Search for the cell housing the specified text and yield its [x, y] center coordinate. 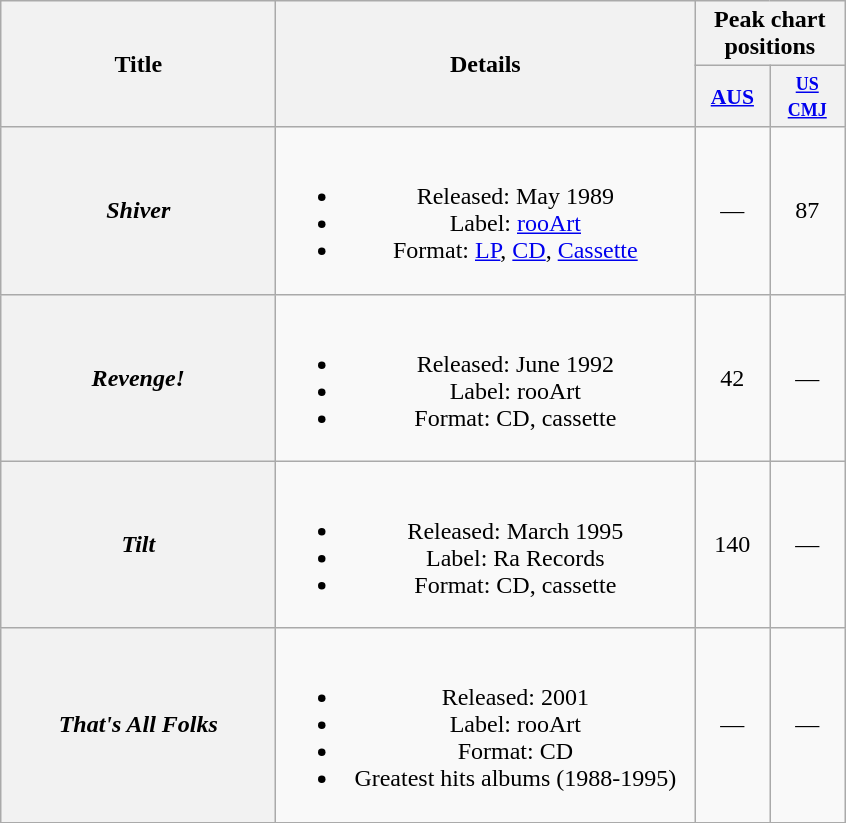
Released: May 1989Label: rooArtFormat: LP, CD, Cassette [486, 210]
Shiver [138, 210]
AUS [732, 96]
Released: June 1992Label: rooArtFormat: CD, cassette [486, 378]
US CMJ [808, 96]
Released: March 1995Label: Ra RecordsFormat: CD, cassette [486, 544]
Peak chart positions [770, 34]
42 [732, 378]
That's All Folks [138, 725]
87 [808, 210]
Title [138, 64]
140 [732, 544]
Tilt [138, 544]
Released: 2001Label: rooArtFormat: CDGreatest hits albums (1988-1995) [486, 725]
Revenge! [138, 378]
Details [486, 64]
